Locate the cell with the specified text and output its (X, Y) center coordinate. 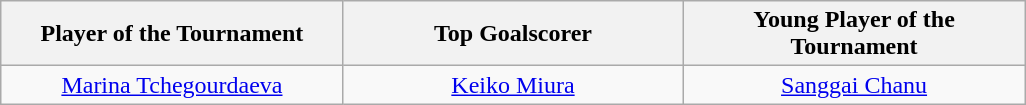
Top Goalscorer (512, 34)
Keiko Miura (512, 85)
Sanggai Chanu (854, 85)
Player of the Tournament (172, 34)
Marina Tchegourdaeva (172, 85)
Young Player of the Tournament (854, 34)
